Provide the [X, Y] coordinate of the cell's center where the given text is located.  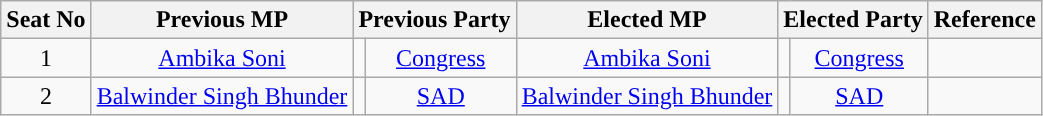
Seat No [46, 20]
Previous MP [222, 20]
2 [46, 96]
Reference [984, 20]
Previous Party [434, 20]
Elected MP [647, 20]
1 [46, 58]
Elected Party [853, 20]
